Extract the (X, Y) coordinate from the center of the cell holding the provided text.  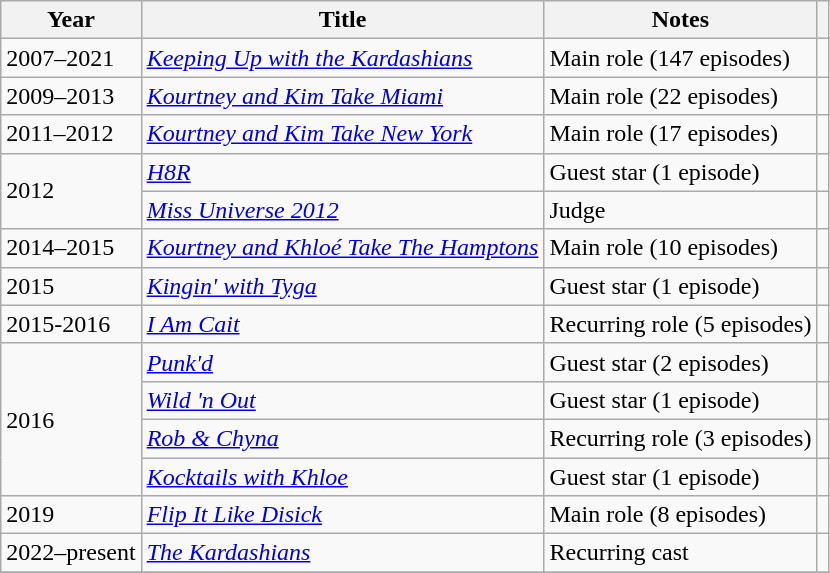
2011–2012 (71, 134)
Year (71, 20)
Rob & Chyna (342, 438)
2016 (71, 419)
2015 (71, 286)
The Kardashians (342, 553)
Punk'd (342, 362)
Main role (17 episodes) (680, 134)
Flip It Like Disick (342, 515)
2014–2015 (71, 248)
H8R (342, 172)
Miss Universe 2012 (342, 210)
Main role (22 episodes) (680, 96)
Kourtney and Khloé Take The Hamptons (342, 248)
2015-2016 (71, 324)
2022–present (71, 553)
I Am Cait (342, 324)
Main role (10 episodes) (680, 248)
Keeping Up with the Kardashians (342, 58)
Main role (147 episodes) (680, 58)
Recurring cast (680, 553)
Judge (680, 210)
2009–2013 (71, 96)
Wild 'n Out (342, 400)
Kocktails with Khloe (342, 477)
Main role (8 episodes) (680, 515)
Title (342, 20)
Kourtney and Kim Take Miami (342, 96)
Kingin' with Tyga (342, 286)
Kourtney and Kim Take New York (342, 134)
Recurring role (3 episodes) (680, 438)
Guest star (2 episodes) (680, 362)
2019 (71, 515)
2012 (71, 191)
2007–2021 (71, 58)
Recurring role (5 episodes) (680, 324)
Notes (680, 20)
